Extract the [X, Y] coordinate from the center of the cell holding the provided text.  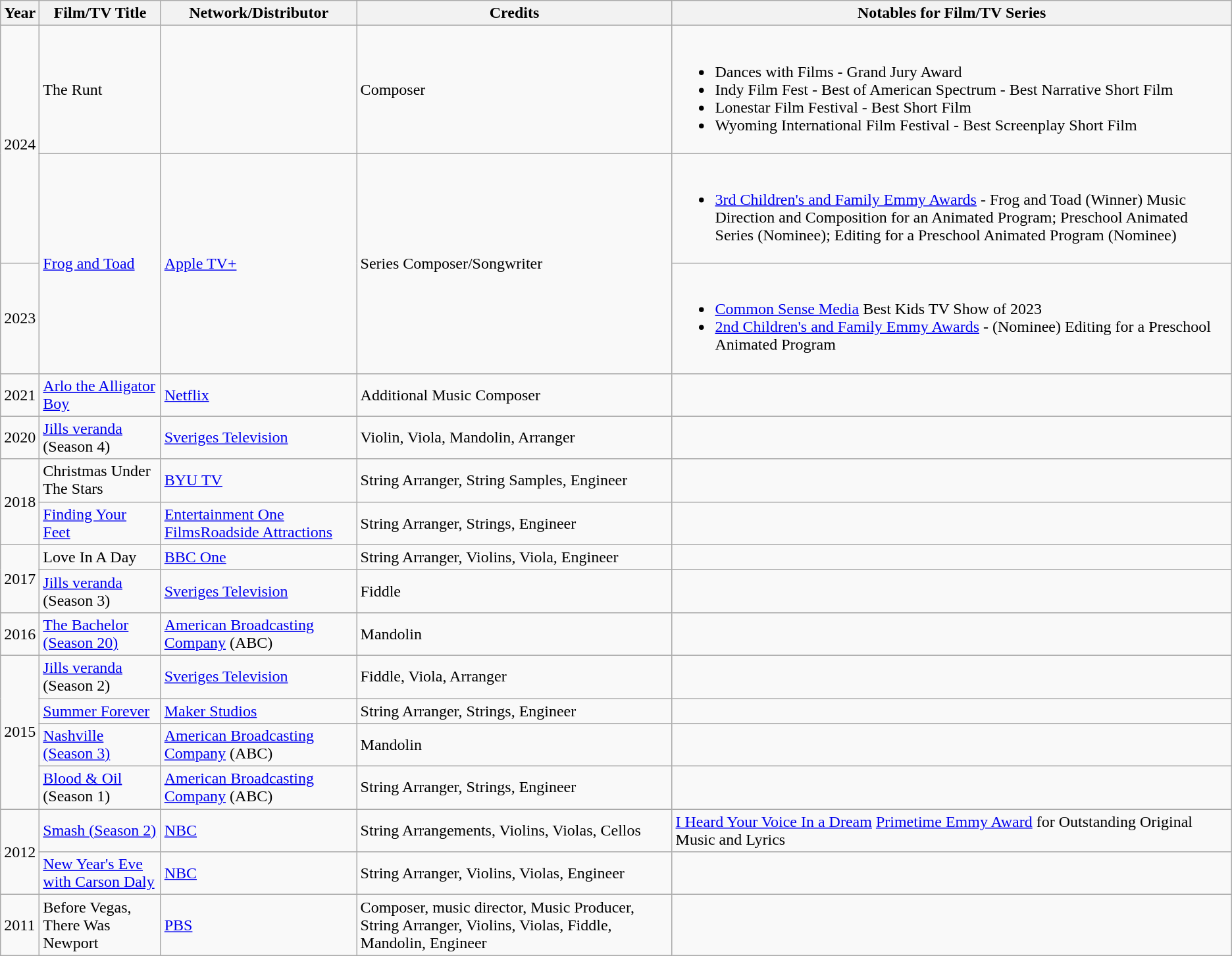
Before Vegas, There Was Newport [100, 925]
Fiddle [515, 591]
Notables for Film/TV Series [952, 13]
The Bachelor (Season 20) [100, 633]
PBS [259, 925]
Composer, music director, Music Producer, String Arranger, Violins, Violas, Fiddle, Mandolin, Engineer [515, 925]
2024 [20, 145]
Smash (Season 2) [100, 831]
Christmas Under The Stars [100, 481]
Composer [515, 90]
Finding Your Feet [100, 523]
Nashville (Season 3) [100, 745]
2015 [20, 732]
Blood & Oil (Season 1) [100, 787]
Violin, Viola, Mandolin, Arranger [515, 437]
Maker Studios [259, 710]
Common Sense Media Best Kids TV Show of 2023 2nd Children's and Family Emmy Awards - (Nominee) Editing for a Preschool Animated Program [952, 319]
String Arrangements, Violins, Violas, Cellos [515, 831]
Jills veranda (Season 3) [100, 591]
2018 [20, 502]
Entertainment One FilmsRoadside Attractions [259, 523]
Series Composer/Songwriter [515, 263]
2021 [20, 395]
2020 [20, 437]
Summer Forever [100, 710]
The Runt [100, 90]
String Arranger, Violins, Viola, Engineer [515, 557]
Jills veranda (Season 2) [100, 677]
2017 [20, 578]
Love In A Day [100, 557]
Network/Distributor [259, 13]
Credits [515, 13]
Netflix [259, 395]
Apple TV+ [259, 263]
Frog and Toad [100, 263]
2023 [20, 319]
Additional Music Composer [515, 395]
2012 [20, 852]
New Year's Eve with Carson Daly [100, 873]
2016 [20, 633]
Film/TV Title [100, 13]
Jills veranda (Season 4) [100, 437]
String Arranger, Violins, Violas, Engineer [515, 873]
BBC One [259, 557]
2011 [20, 925]
Fiddle, Viola, Arranger [515, 677]
String Arranger, String Samples, Engineer [515, 481]
BYU TV [259, 481]
Year [20, 13]
I Heard Your Voice In a Dream Primetime Emmy Award for Outstanding Original Music and Lyrics [952, 831]
Arlo the Alligator Boy [100, 395]
